Find where the given text appears and provide that cell's center as [X, Y] coordinate. 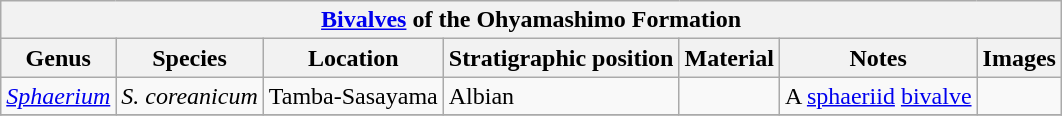
Location [353, 58]
Notes [878, 58]
Albian [561, 96]
Images [1019, 58]
Material [729, 58]
Bivalves of the Ohyamashimo Formation [532, 20]
S. coreanicum [190, 96]
Tamba-Sasayama [353, 96]
A sphaeriid bivalve [878, 96]
Species [190, 58]
Stratigraphic position [561, 58]
Sphaerium [58, 96]
Genus [58, 58]
